Return [x, y] of the center of cell containing provided text 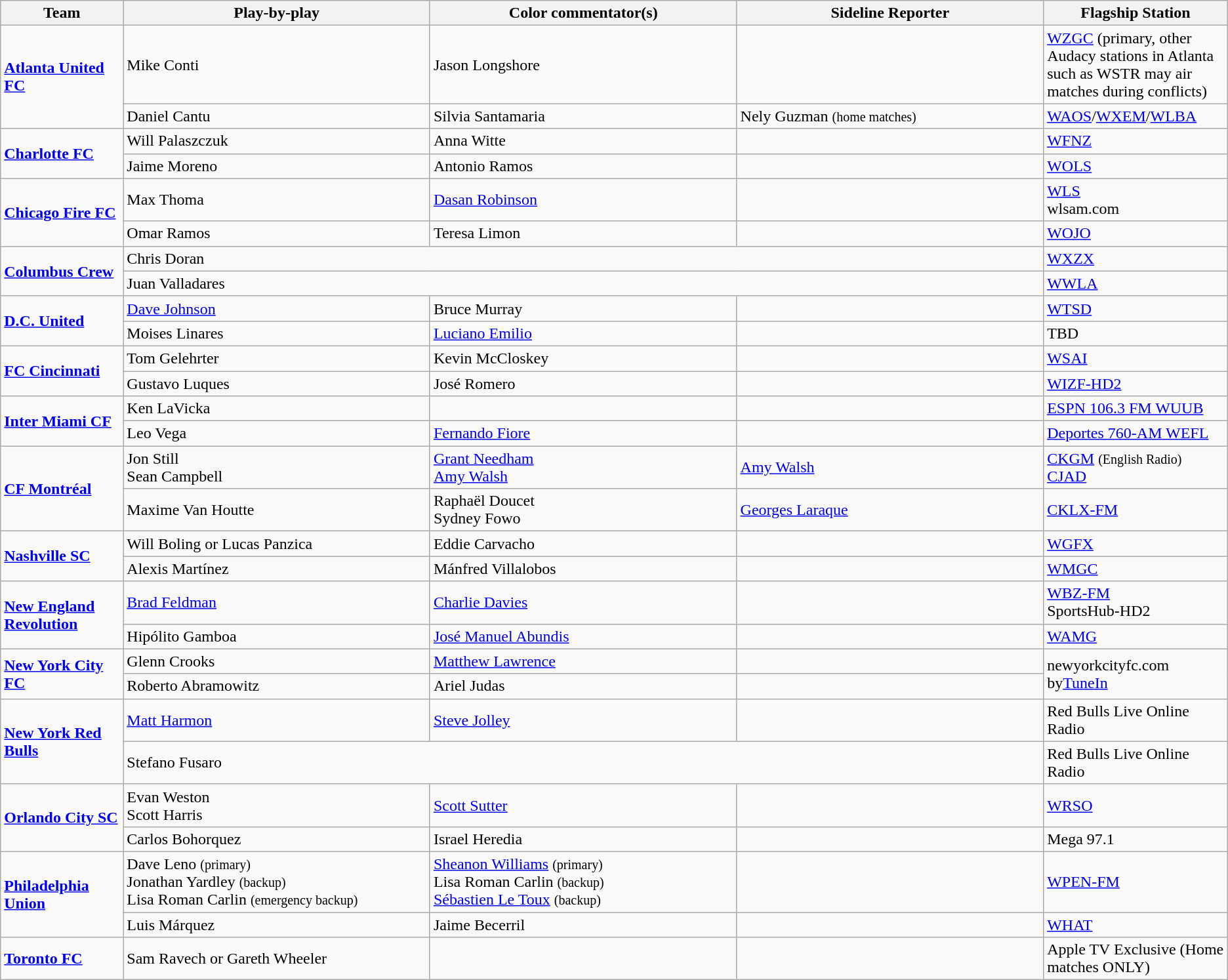
WLSwlsam.com [1136, 199]
WOJO [1136, 234]
Anna Witte [583, 141]
Philadelphia Union [62, 894]
Mánfred Villalobos [583, 569]
Max Thoma [277, 199]
WMGC [1136, 569]
Dave Leno (primary)Jonathan Yardley (backup)Lisa Roman Carlin (emergency backup) [277, 882]
Juan Valladares [584, 283]
Gustavo Luques [277, 384]
WBZ-FM SportsHub-HD2 [1136, 602]
Team [62, 13]
WRSO [1136, 806]
Glenn Crooks [277, 661]
Evan WestonScott Harris [277, 806]
Mega 97.1 [1136, 839]
TBD [1136, 333]
Apple TV Exclusive (Home matches ONLY) [1136, 959]
Fernando Fiore [583, 434]
Israel Heredia [583, 839]
Toronto FC [62, 959]
Carlos Bohorquez [277, 839]
Deportes 760-AM WEFL [1136, 434]
WGFX [1136, 544]
Ariel Judas [583, 686]
Atlanta United FC [62, 77]
Bruce Murray [583, 308]
Nashville SC [62, 556]
Teresa Limon [583, 234]
CF Montréal [62, 489]
Matthew Lawrence [583, 661]
Chris Doran [584, 258]
WPEN-FM [1136, 882]
Jason Longshore [583, 64]
Silvia Santamaria [583, 116]
Scott Sutter [583, 806]
New York Red Bulls [62, 741]
WXZX [1136, 258]
Steve Jolley [583, 720]
Dasan Robinson [583, 199]
D.C. United [62, 321]
Kevin McCloskey [583, 358]
WAMG [1136, 636]
Matt Harmon [277, 720]
Grant Needham Amy Walsh [583, 467]
WHAT [1136, 924]
WTSD [1136, 308]
Jaime Becerril [583, 924]
Roberto Abramowitz [277, 686]
Sideline Reporter [890, 13]
Brad Feldman [277, 602]
Stefano Fusaro [584, 762]
Luciano Emilio [583, 333]
Dave Johnson [277, 308]
New York City FC [62, 674]
Charlotte FC [62, 153]
FC Cincinnati [62, 371]
Nely Guzman (home matches) [890, 116]
CKLX-FM [1136, 510]
José Manuel Abundis [583, 636]
Play-by-play [277, 13]
Inter Miami CF [62, 421]
CKGM (English Radio)CJAD [1136, 467]
Tom Gelehrter [277, 358]
Daniel Cantu [277, 116]
Omar Ramos [277, 234]
New England Revolution [62, 615]
Georges Laraque [890, 510]
WSAI [1136, 358]
Eddie Carvacho [583, 544]
Jaime Moreno [277, 166]
Leo Vega [277, 434]
WWLA [1136, 283]
Will Palaszczuk [277, 141]
José Romero [583, 384]
WFNZ [1136, 141]
Color commentator(s) [583, 13]
Amy Walsh [890, 467]
Raphaël DoucetSydney Fowo [583, 510]
Jon Still Sean Campbell [277, 467]
Ken LaVicka [277, 409]
Alexis Martínez [277, 569]
WOLS [1136, 166]
Antonio Ramos [583, 166]
WAOS/WXEM/WLBA [1136, 116]
Moises Linares [277, 333]
ESPN 106.3 FM WUUB [1136, 409]
Sheanon Williams (primary)Lisa Roman Carlin (backup)Sébastien Le Toux (backup) [583, 882]
WZGC (primary, other Audacy stations in Atlanta such as WSTR may air matches during conflicts) [1136, 64]
Maxime Van Houtte [277, 510]
Sam Ravech or Gareth Wheeler [277, 959]
Mike Conti [277, 64]
Flagship Station [1136, 13]
Will Boling or Lucas Panzica [277, 544]
Orlando City SC [62, 817]
Charlie Davies [583, 602]
Luis Márquez [277, 924]
newyorkcityfc.com byTuneIn [1136, 674]
Hipólito Gamboa [277, 636]
WIZF-HD2 [1136, 384]
Columbus Crew [62, 271]
Chicago Fire FC [62, 213]
